Extract the [x, y] coordinate from the center of the cell holding the provided text.  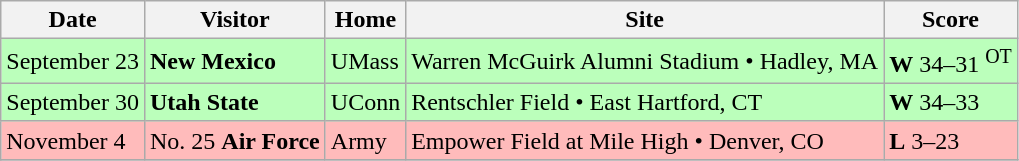
UMass [365, 62]
Army [365, 140]
Site [645, 20]
September 23 [73, 62]
UConn [365, 102]
September 30 [73, 102]
Warren McGuirk Alumni Stadium • Hadley, MA [645, 62]
New Mexico [234, 62]
No. 25 Air Force [234, 140]
Rentschler Field • East Hartford, CT [645, 102]
November 4 [73, 140]
Empower Field at Mile High • Denver, CO [645, 140]
Date [73, 20]
W 34–31 OT [951, 62]
L 3–23 [951, 140]
Utah State [234, 102]
Visitor [234, 20]
W 34–33 [951, 102]
Score [951, 20]
Home [365, 20]
